Identify which cell holds the provided text, then report its [x, y] central coordinate. 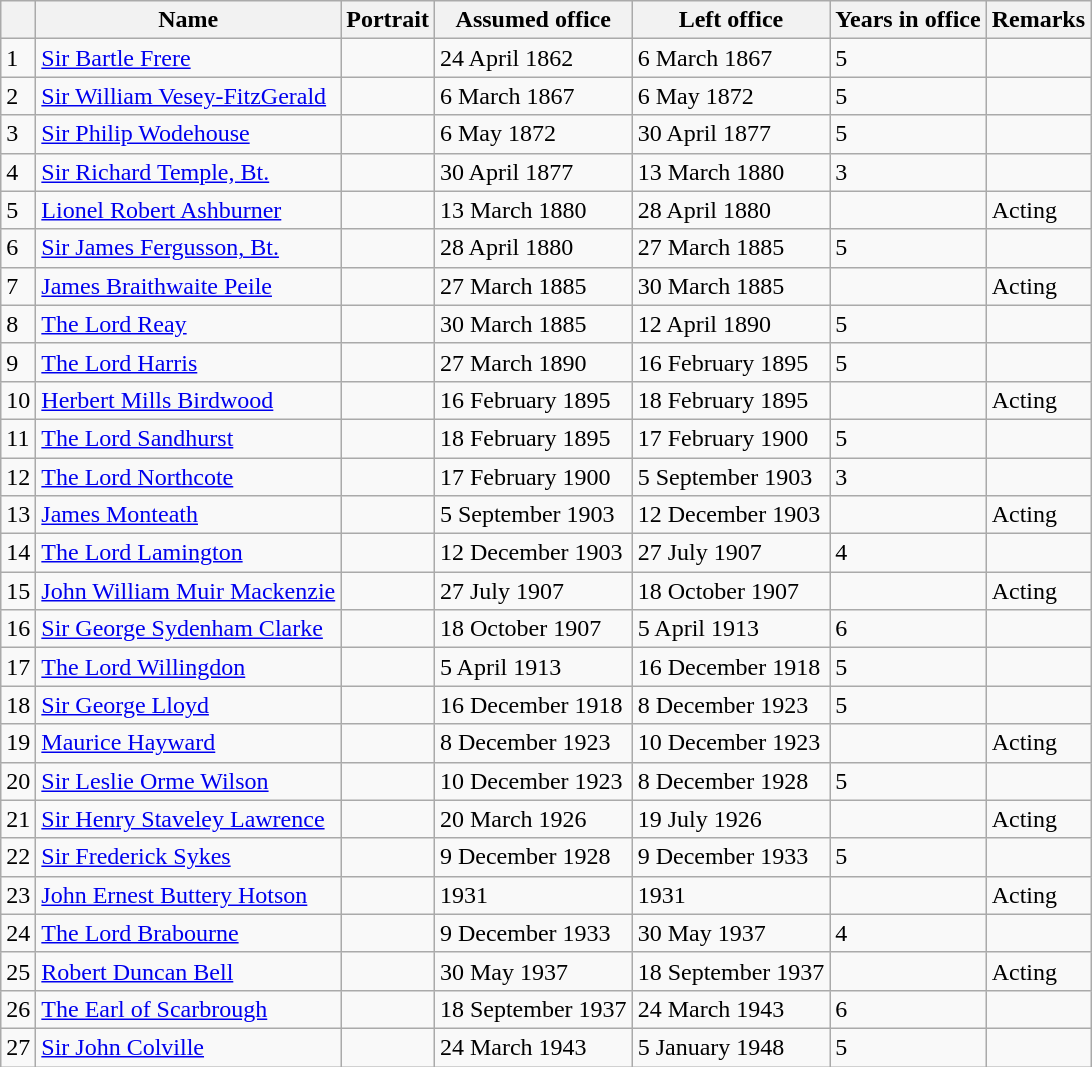
Sir Philip Wodehouse [188, 134]
The Lord Sandhurst [188, 438]
The Lord Reay [188, 324]
19 [18, 743]
Sir Bartle Frere [188, 58]
Sir John Colville [188, 1047]
Sir William Vesey-FitzGerald [188, 96]
Remarks [1038, 20]
Sir Frederick Sykes [188, 857]
Assumed office [533, 20]
Sir James Fergusson, Bt. [188, 248]
John William Muir Mackenzie [188, 591]
Sir Henry Staveley Lawrence [188, 819]
13 [18, 515]
25 [18, 971]
John Ernest Buttery Hotson [188, 895]
18 [18, 705]
12 April 1890 [731, 324]
14 [18, 553]
9 December 1928 [533, 857]
11 [18, 438]
20 March 1926 [533, 819]
8 [18, 324]
1 [18, 58]
27 [18, 1047]
12 [18, 477]
The Earl of Scarbrough [188, 1009]
Sir Richard Temple, Bt. [188, 172]
Sir George Lloyd [188, 705]
2 [18, 96]
8 December 1928 [731, 781]
The Lord Brabourne [188, 933]
26 [18, 1009]
27 March 1890 [533, 362]
21 [18, 819]
10 [18, 400]
23 [18, 895]
24 April 1862 [533, 58]
James Braithwaite Peile [188, 286]
7 [18, 286]
24 [18, 933]
The Lord Lamington [188, 553]
17 [18, 667]
Portrait [388, 20]
15 [18, 591]
Name [188, 20]
The Lord Northcote [188, 477]
16 [18, 629]
19 July 1926 [731, 819]
Maurice Hayward [188, 743]
Robert Duncan Bell [188, 971]
The Lord Willingdon [188, 667]
Left office [731, 20]
22 [18, 857]
The Lord Harris [188, 362]
Lionel Robert Ashburner [188, 210]
5 January 1948 [731, 1047]
Sir George Sydenham Clarke [188, 629]
Herbert Mills Birdwood [188, 400]
20 [18, 781]
James Monteath [188, 515]
Years in office [908, 20]
Sir Leslie Orme Wilson [188, 781]
9 [18, 362]
